Provide the [X, Y] coordinate of the cell's center where the given text is located.  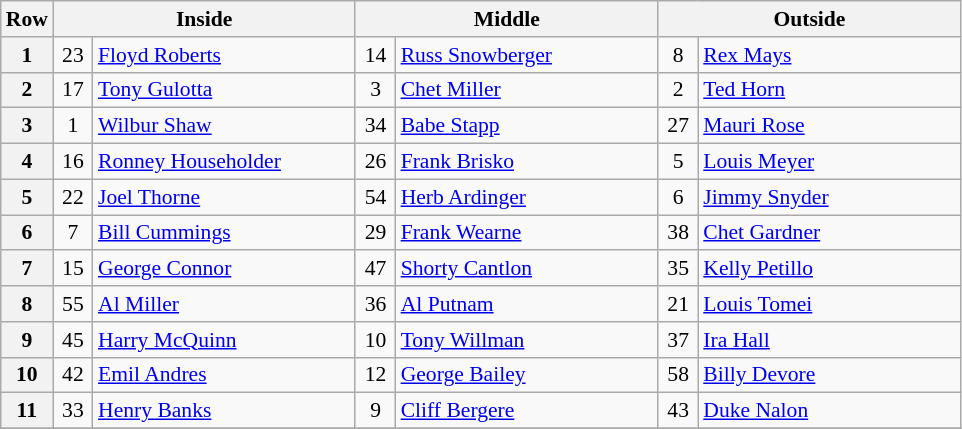
12 [375, 375]
45 [73, 340]
54 [375, 197]
Inside [204, 19]
Herb Ardinger [527, 197]
Frank Wearne [527, 233]
Bill Cummings [224, 233]
George Bailey [527, 375]
Wilbur Shaw [224, 126]
29 [375, 233]
Shorty Cantlon [527, 269]
Chet Miller [527, 90]
Louis Tomei [829, 304]
Al Putnam [527, 304]
Tony Gulotta [224, 90]
Middle [506, 19]
Frank Brisko [527, 162]
Ted Horn [829, 90]
Ronney Householder [224, 162]
33 [73, 411]
Joel Thorne [224, 197]
21 [678, 304]
Henry Banks [224, 411]
Jimmy Snyder [829, 197]
4 [27, 162]
55 [73, 304]
58 [678, 375]
38 [678, 233]
43 [678, 411]
17 [73, 90]
23 [73, 55]
37 [678, 340]
Kelly Petillo [829, 269]
Billy Devore [829, 375]
Ira Hall [829, 340]
Rex Mays [829, 55]
34 [375, 126]
35 [678, 269]
Harry McQuinn [224, 340]
27 [678, 126]
14 [375, 55]
Floyd Roberts [224, 55]
36 [375, 304]
Mauri Rose [829, 126]
Emil Andres [224, 375]
Al Miller [224, 304]
George Connor [224, 269]
Tony Willman [527, 340]
Duke Nalon [829, 411]
22 [73, 197]
11 [27, 411]
42 [73, 375]
Babe Stapp [527, 126]
Louis Meyer [829, 162]
15 [73, 269]
Russ Snowberger [527, 55]
Outside [810, 19]
26 [375, 162]
Row [27, 19]
47 [375, 269]
Chet Gardner [829, 233]
Cliff Bergere [527, 411]
16 [73, 162]
